Determine the [x, y] coordinate at the center of the cell enclosing the given text.  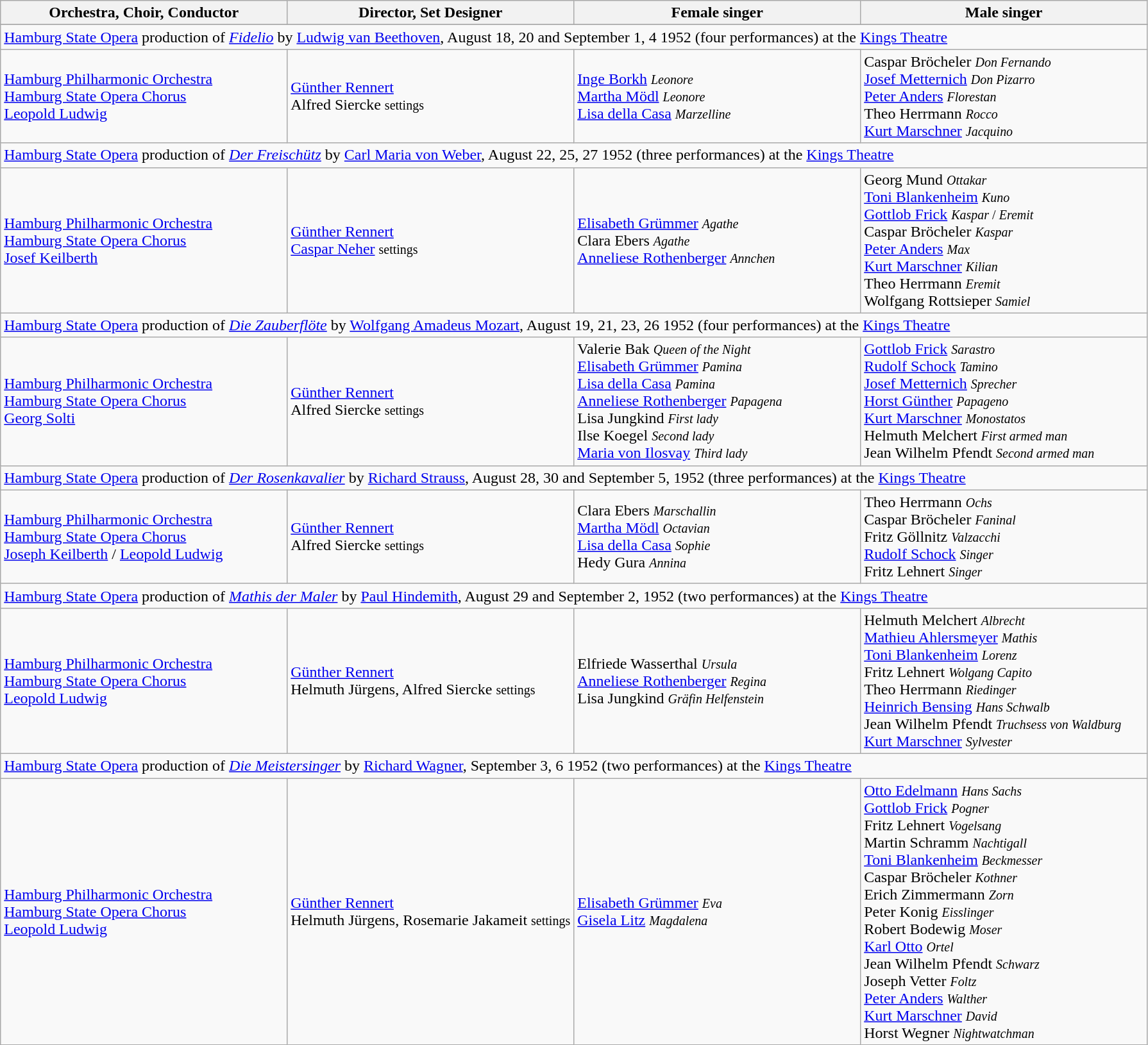
Inge Borkh LeonoreMartha Mödl LeonoreLisa della Casa Marzelline [717, 96]
Günther RennertCaspar Neher settings [431, 240]
Günther RennertHelmuth Jürgens, Alfred Siercke settings [431, 681]
Hamburg State Opera production of Die Zauberflöte by Wolfgang Amadeus Mozart, August 19, 21, 23, 26 1952 (four performances) at the Kings Theatre [574, 325]
Hamburg State Opera production of Mathis der Maler by Paul Hindemith, August 29 and September 2, 1952 (two performances) at the Kings Theatre [574, 596]
Hamburg State Opera production of Fidelio by Ludwig van Beethoven, August 18, 20 and September 1, 4 1952 (four performances) at the Kings Theatre [574, 37]
Hamburg State Opera production of Der Freischütz by Carl Maria von Weber, August 22, 25, 27 1952 (three performances) at the Kings Theatre [574, 155]
Male singer [1004, 13]
Elfriede Wasserthal UrsulaAnneliese Rothenberger ReginaLisa Jungkind Gräfin Helfenstein [717, 681]
Clara Ebers MarschallinMartha Mödl OctavianLisa della Casa SophieHedy Gura Annina [717, 537]
Hamburg Philharmonic OrchestraHamburg State Opera ChorusJosef Keilberth [144, 240]
Orchestra, Choir, Conductor [144, 13]
Elisabeth Grümmer AgatheClara Ebers AgatheAnneliese Rothenberger Annchen [717, 240]
Hamburg State Opera production of Der Rosenkavalier by Richard Strauss, August 28, 30 and September 5, 1952 (three performances) at the Kings Theatre [574, 478]
Director, Set Designer [431, 13]
Elisabeth Grümmer EvaGisela Litz Magdalena [717, 912]
Hamburg Philharmonic OrchestraHamburg State Opera ChorusGeorg Solti [144, 401]
Theo Herrmann OchsCaspar Bröcheler FaninalFritz Göllnitz ValzacchiRudolf Schock SingerFritz Lehnert Singer [1004, 537]
Günther RennertHelmuth Jürgens, Rosemarie Jakameit settings [431, 912]
Female singer [717, 13]
Hamburg State Opera production of Die Meistersinger by Richard Wagner, September 3, 6 1952 (two performances) at the Kings Theatre [574, 765]
Caspar Bröcheler Don FernandoJosef Metternich Don PizarroPeter Anders FlorestanTheo Herrmann RoccoKurt Marschner Jacquino [1004, 96]
Hamburg Philharmonic OrchestraHamburg State Opera ChorusJoseph Keilberth / Leopold Ludwig [144, 537]
